Extract the [X, Y] coordinate from the center of the cell holding the provided text.  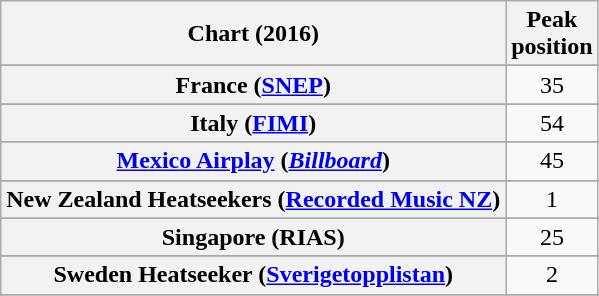
54 [552, 123]
Singapore (RIAS) [254, 237]
Chart (2016) [254, 34]
Sweden Heatseeker (Sverigetopplistan) [254, 275]
Italy (FIMI) [254, 123]
New Zealand Heatseekers (Recorded Music NZ) [254, 199]
France (SNEP) [254, 85]
Peakposition [552, 34]
35 [552, 85]
1 [552, 199]
25 [552, 237]
45 [552, 161]
2 [552, 275]
Mexico Airplay (Billboard) [254, 161]
